Search for the cell housing the specified text and yield its (X, Y) center coordinate. 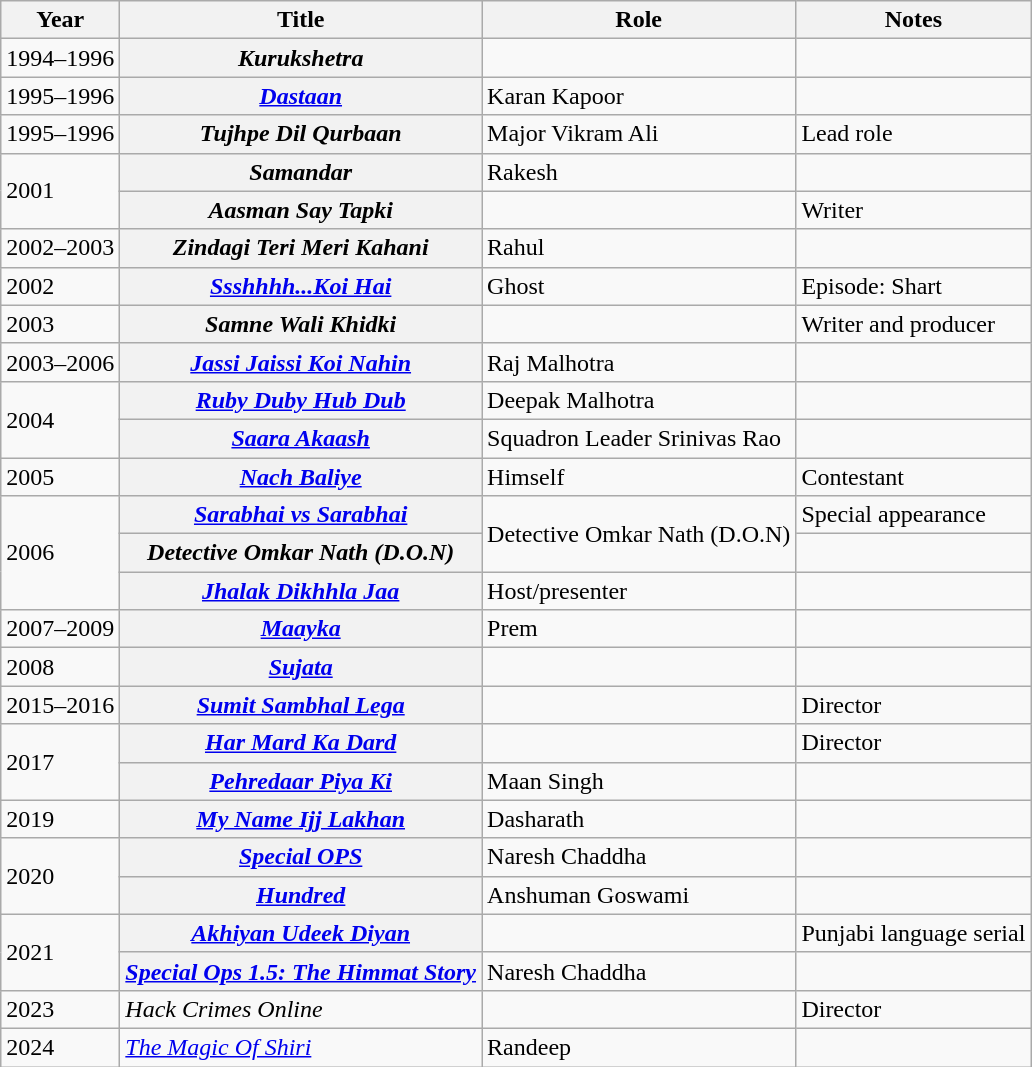
Himself (639, 477)
My Name Ijj Lakhan (301, 819)
2004 (60, 419)
Host/presenter (639, 591)
2019 (60, 819)
Lead role (914, 134)
2003–2006 (60, 362)
2007–2009 (60, 629)
2001 (60, 191)
Sumit Sambhal Lega (301, 705)
Anshuman Goswami (639, 895)
Hack Crimes Online (301, 1009)
Ghost (639, 286)
1994–1996 (60, 58)
Role (639, 20)
Rahul (639, 248)
Episode: Shart (914, 286)
Special Ops 1.5: The Himmat Story (301, 971)
Jassi Jaissi Koi Nahin (301, 362)
Notes (914, 20)
Ssshhhh...Koi Hai (301, 286)
Title (301, 20)
Special OPS (301, 857)
2023 (60, 1009)
2005 (60, 477)
2021 (60, 952)
Kurukshetra (301, 58)
Writer (914, 210)
Dasharath (639, 819)
2017 (60, 762)
2024 (60, 1047)
2002–2003 (60, 248)
Nach Baliye (301, 477)
Aasman Say Tapki (301, 210)
Samne Wali Khidki (301, 324)
Pehredaar Piya Ki (301, 781)
Akhiyan Udeek Diyan (301, 933)
Dastaan (301, 96)
2020 (60, 876)
Squadron Leader Srinivas Rao (639, 438)
2002 (60, 286)
Writer and producer (914, 324)
Sujata (301, 667)
2015–2016 (60, 705)
2003 (60, 324)
Maan Singh (639, 781)
Prem (639, 629)
Karan Kapoor (639, 96)
Special appearance (914, 515)
Year (60, 20)
Punjabi language serial (914, 933)
Deepak Malhotra (639, 400)
Saara Akaash (301, 438)
2006 (60, 553)
The Magic Of Shiri (301, 1047)
Zindagi Teri Meri Kahani (301, 248)
Contestant (914, 477)
Tujhpe Dil Qurbaan (301, 134)
Major Vikram Ali (639, 134)
Rakesh (639, 172)
Raj Malhotra (639, 362)
Sarabhai vs Sarabhai (301, 515)
Ruby Duby Hub Dub (301, 400)
Maayka (301, 629)
Jhalak Dikhhla Jaa (301, 591)
Samandar (301, 172)
Hundred (301, 895)
2008 (60, 667)
Randeep (639, 1047)
Har Mard Ka Dard (301, 743)
